Locate the cell with the specified text and output its (x, y) center coordinate. 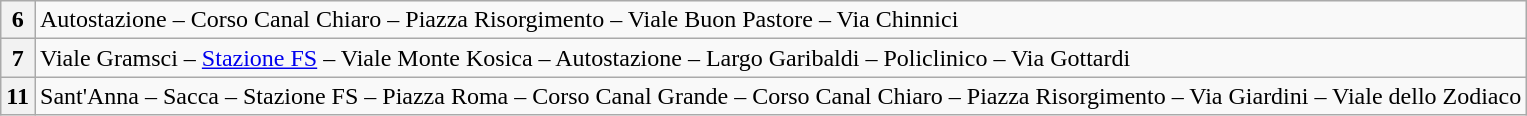
6 (18, 20)
Autostazione – Corso Canal Chiaro – Piazza Risorgimento – Viale Buon Pastore – Via Chinnici (780, 20)
7 (18, 58)
Sant'Anna – Sacca – Stazione FS – Piazza Roma – Corso Canal Grande – Corso Canal Chiaro – Piazza Risorgimento – Via Giardini – Viale dello Zodiaco (780, 96)
11 (18, 96)
Viale Gramsci – Stazione FS – Viale Monte Kosica – Autostazione – Largo Garibaldi – Policlinico – Via Gottardi (780, 58)
